Return the (X, Y) coordinate for the center point of the cell that contains the specified text.  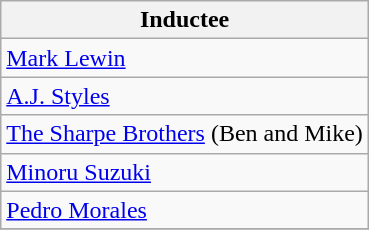
Minoru Suzuki (185, 172)
Inductee (185, 20)
A.J. Styles (185, 96)
The Sharpe Brothers (Ben and Mike) (185, 134)
Mark Lewin (185, 58)
Pedro Morales (185, 210)
